Scan for the cell matching the given text and deliver its (x, y) coordinate at center. 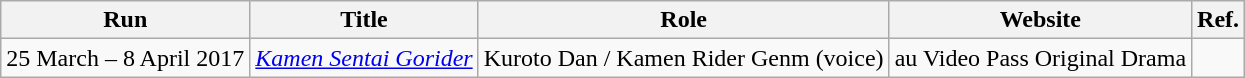
Ref. (1218, 20)
Title (364, 20)
Role (684, 20)
Kamen Sentai Gorider (364, 58)
Kuroto Dan / Kamen Rider Genm (voice) (684, 58)
Website (1040, 20)
au Video Pass Original Drama (1040, 58)
25 March – 8 April 2017 (126, 58)
Run (126, 20)
